Scan for the cell matching the given text and deliver its (x, y) coordinate at center. 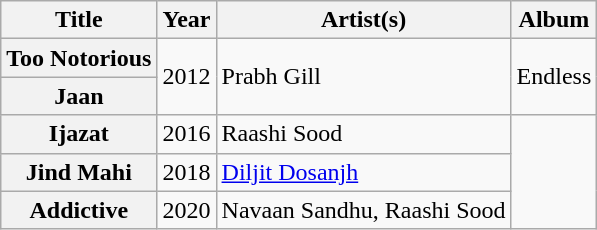
Endless (554, 77)
Title (79, 20)
Diljit Dosanjh (364, 172)
Jaan (79, 96)
Year (186, 20)
2018 (186, 172)
Album (554, 20)
Prabh Gill (364, 77)
Artist(s) (364, 20)
Navaan Sandhu, Raashi Sood (364, 210)
Jind Mahi (79, 172)
Ijazat (79, 134)
2012 (186, 77)
Too Notorious (79, 58)
2020 (186, 210)
2016 (186, 134)
Addictive (79, 210)
Raashi Sood (364, 134)
